Capture the cell that displays the provided text and extract its [x, y] central coordinate. 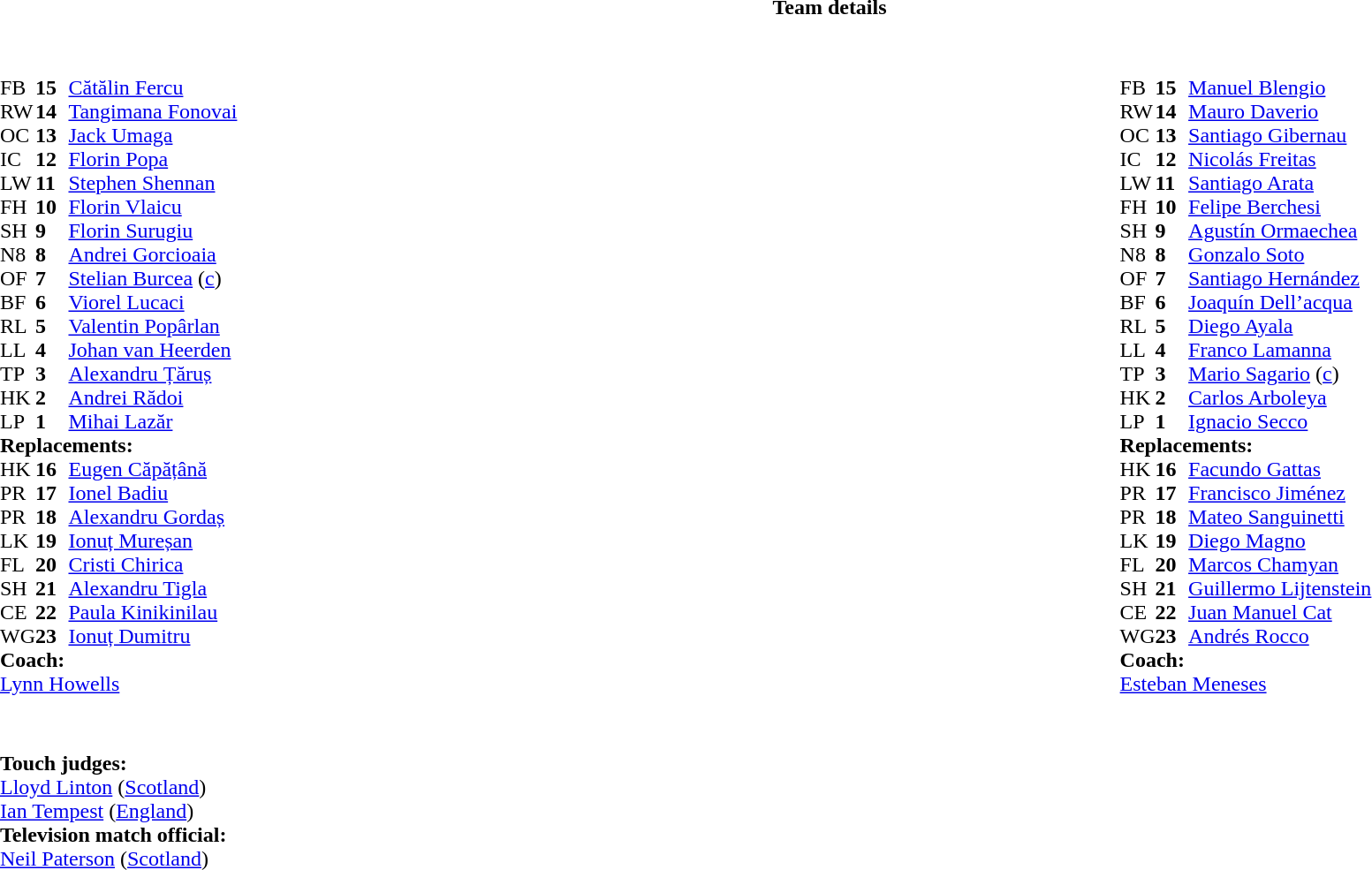
Diego Magno [1279, 541]
Ignacio Secco [1279, 422]
Cătălin Fercu [152, 88]
Cristi Chirica [152, 565]
Viorel Lucaci [152, 302]
Andrés Rocco [1279, 636]
Guillermo Lijtenstein [1279, 588]
Esteban Meneses [1246, 684]
Jack Umaga [152, 136]
Valentin Popârlan [152, 327]
Santiago Hernández [1279, 279]
Stephen Shennan [152, 184]
Ionuț Mureșan [152, 541]
Alexandru Tigla [152, 588]
Santiago Gibernau [1279, 136]
Florin Popa [152, 159]
Facundo Gattas [1279, 470]
Marcos Chamyan [1279, 565]
Florin Vlaicu [152, 207]
Paula Kinikinilau [152, 613]
Francisco Jiménez [1279, 493]
Joaquín Dell’acqua [1279, 302]
Manuel Blengio [1279, 88]
Mauro Daverio [1279, 111]
Juan Manuel Cat [1279, 613]
Ionel Badiu [152, 493]
Carlos Arboleya [1279, 397]
Agustín Ormaechea [1279, 231]
Mihai Lazăr [152, 422]
Franco Lamanna [1279, 350]
Santiago Arata [1279, 184]
Diego Ayala [1279, 327]
Alexandru Gordaș [152, 518]
Tangimana Fonovai [152, 111]
Ionuț Dumitru [152, 636]
Johan van Heerden [152, 350]
Mario Sagario (c) [1279, 374]
Mateo Sanguinetti [1279, 518]
Alexandru Țăruș [152, 374]
Stelian Burcea (c) [152, 279]
Florin Surugiu [152, 231]
Lynn Howells [118, 684]
Andrei Rădoi [152, 397]
Andrei Gorcioaia [152, 254]
Nicolás Freitas [1279, 159]
Eugen Căpățână [152, 470]
Gonzalo Soto [1279, 254]
Felipe Berchesi [1279, 207]
